Locate the cell with the specified text and output its [x, y] center coordinate. 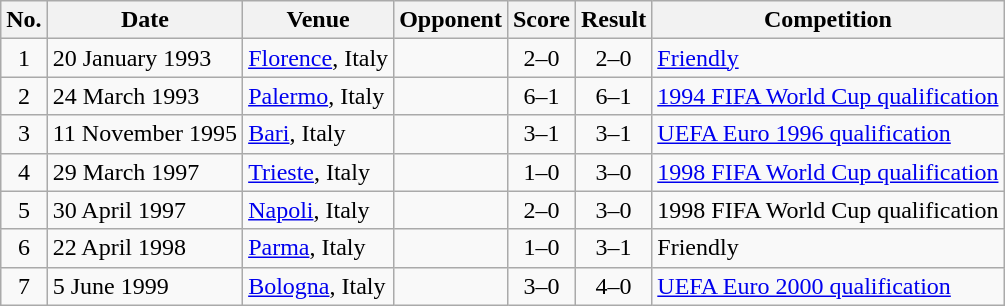
Trieste, Italy [318, 172]
4 [24, 172]
Competition [828, 20]
Venue [318, 20]
Napoli, Italy [318, 210]
No. [24, 20]
Bologna, Italy [318, 286]
1994 FIFA World Cup qualification [828, 96]
1 [24, 58]
5 [24, 210]
Score [541, 20]
UEFA Euro 1996 qualification [828, 134]
30 April 1997 [144, 210]
Parma, Italy [318, 248]
24 March 1993 [144, 96]
5 June 1999 [144, 286]
7 [24, 286]
11 November 1995 [144, 134]
Bari, Italy [318, 134]
Palermo, Italy [318, 96]
4–0 [613, 286]
Florence, Italy [318, 58]
Opponent [451, 20]
Result [613, 20]
20 January 1993 [144, 58]
6 [24, 248]
UEFA Euro 2000 qualification [828, 286]
3 [24, 134]
2 [24, 96]
29 March 1997 [144, 172]
22 April 1998 [144, 248]
Date [144, 20]
